Search for the cell housing the specified text and yield its [X, Y] center coordinate. 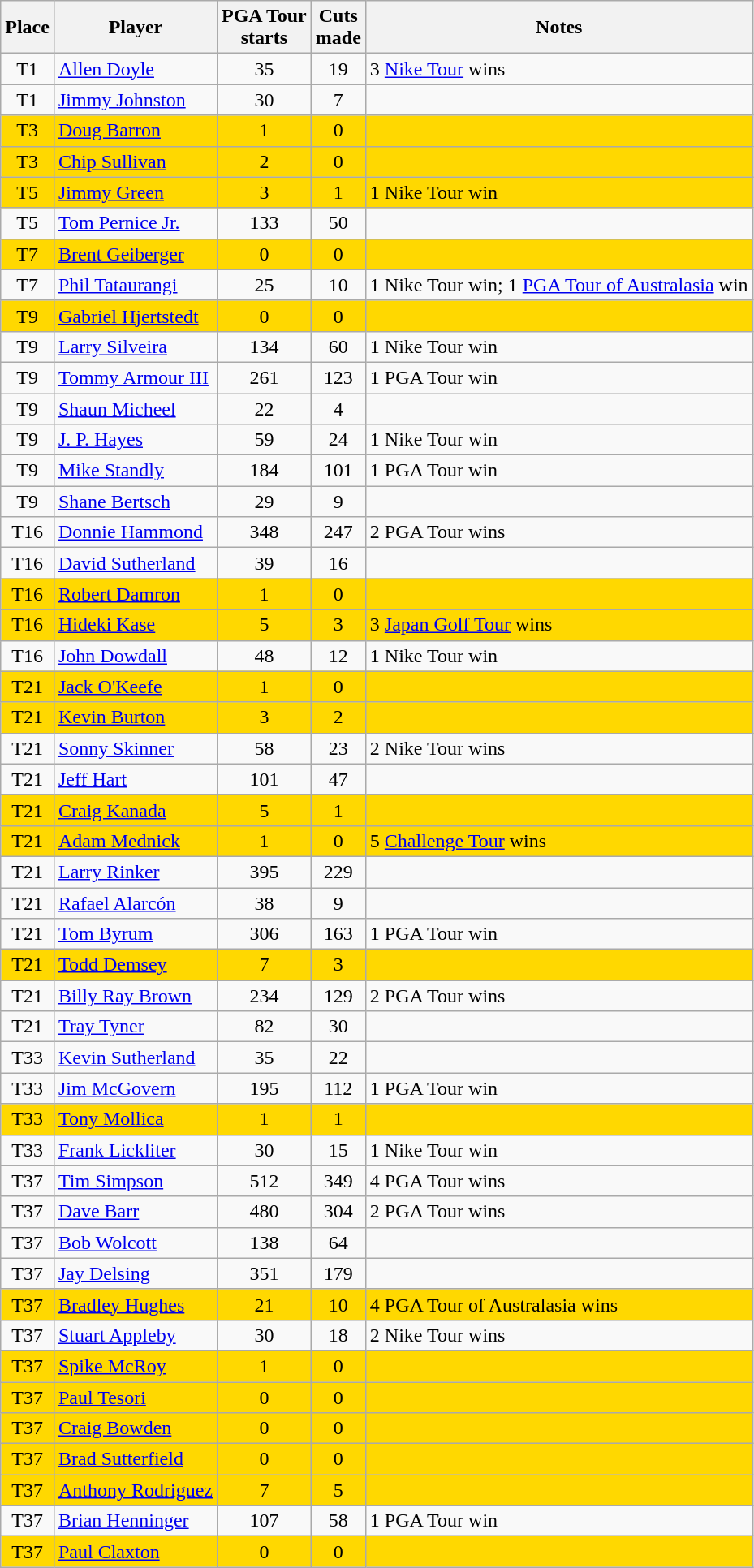
133 [264, 223]
Jack O'Keefe [135, 687]
Donnie Hammond [135, 532]
Adam Mednick [135, 841]
23 [338, 748]
60 [338, 347]
Shane Bertsch [135, 502]
Notes [558, 28]
29 [264, 502]
229 [338, 872]
247 [338, 532]
Kevin Sutherland [135, 1058]
Shaun Micheel [135, 408]
Chip Sullivan [135, 162]
195 [264, 1088]
Jimmy Johnston [135, 100]
4 PGA Tour wins [558, 1181]
Craig Bowden [135, 1428]
Larry Rinker [135, 872]
Cutsmade [338, 28]
Brent Geiberger [135, 254]
47 [338, 779]
18 [338, 1335]
John Dowdall [135, 656]
Dave Barr [135, 1212]
1 Nike Tour win; 1 PGA Tour of Australasia win [558, 285]
Rafael Alarcón [135, 903]
Anthony Rodriguez [135, 1490]
184 [264, 471]
Allen Doyle [135, 69]
Player [135, 28]
50 [338, 223]
Todd Demsey [135, 965]
112 [338, 1088]
Tray Tyner [135, 1027]
Bradley Hughes [135, 1304]
134 [264, 347]
Place [28, 28]
107 [264, 1521]
Doug Barron [135, 131]
261 [264, 377]
129 [338, 996]
Mike Standly [135, 471]
Gabriel Hjertstedt [135, 316]
48 [264, 656]
349 [338, 1181]
J. P. Hayes [135, 440]
Brad Sutterfield [135, 1459]
4 PGA Tour of Australasia wins [558, 1304]
Paul Claxton [135, 1552]
21 [264, 1304]
Jim McGovern [135, 1088]
64 [338, 1243]
Tommy Armour III [135, 377]
Spike McRoy [135, 1366]
395 [264, 872]
5 Challenge Tour wins [558, 841]
19 [338, 69]
Tom Byrum [135, 934]
Brian Henninger [135, 1521]
Robert Damron [135, 594]
59 [264, 440]
39 [264, 563]
306 [264, 934]
123 [338, 377]
38 [264, 903]
Tony Mollica [135, 1119]
348 [264, 532]
16 [338, 563]
Craig Kanada [135, 810]
304 [338, 1212]
12 [338, 656]
480 [264, 1212]
Tom Pernice Jr. [135, 223]
512 [264, 1181]
4 [338, 408]
3 Japan Golf Tour wins [558, 625]
351 [264, 1273]
3 Nike Tour wins [558, 69]
234 [264, 996]
Hideki Kase [135, 625]
Sonny Skinner [135, 748]
82 [264, 1027]
163 [338, 934]
Bob Wolcott [135, 1243]
138 [264, 1243]
Jay Delsing [135, 1273]
PGA Tourstarts [264, 28]
Phil Tataurangi [135, 285]
179 [338, 1273]
Larry Silveira [135, 347]
Frank Lickliter [135, 1150]
Billy Ray Brown [135, 996]
24 [338, 440]
Stuart Appleby [135, 1335]
Jeff Hart [135, 779]
Paul Tesori [135, 1397]
15 [338, 1150]
25 [264, 285]
Jimmy Green [135, 192]
David Sutherland [135, 563]
Tim Simpson [135, 1181]
Kevin Burton [135, 717]
